Return [x, y] of the center of cell containing provided text 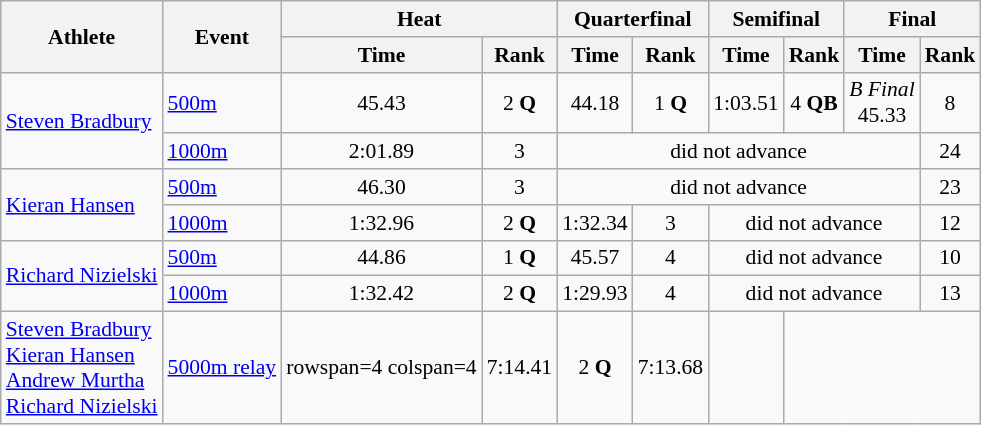
Steven Bradbury [82, 120]
2:01.89 [382, 152]
Kieran Hansen [82, 204]
7:14.41 [520, 368]
8 [950, 102]
46.30 [382, 187]
rowspan=4 colspan=4 [382, 368]
13 [950, 294]
Steven Bradbury Kieran Hansen Andrew Murtha Richard Nizielski [82, 368]
45.57 [594, 258]
44.18 [594, 102]
23 [950, 187]
B Final 45.33 [882, 102]
1:32.96 [382, 223]
1:32.34 [594, 223]
Quarterfinal [632, 19]
5000m relay [222, 368]
Heat [419, 19]
24 [950, 152]
10 [950, 258]
Richard Nizielski [82, 276]
1:32.42 [382, 294]
4 QB [814, 102]
7:13.68 [670, 368]
1:03.51 [746, 102]
44.86 [382, 258]
1:29.93 [594, 294]
Final [912, 19]
12 [950, 223]
Event [222, 36]
Athlete [82, 36]
Semifinal [776, 19]
45.43 [382, 102]
